Return (x, y) of the center of cell containing provided text 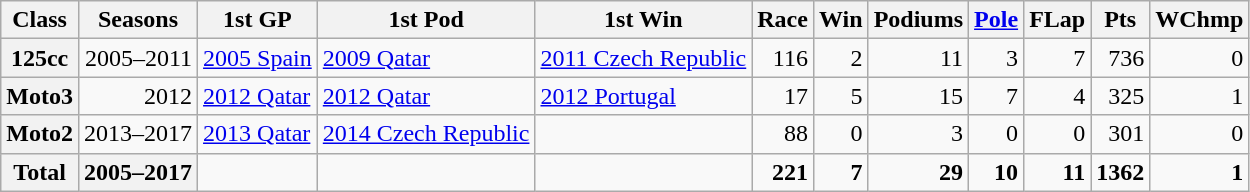
2005–2011 (138, 58)
125cc (40, 58)
FLap (1058, 20)
Moto3 (40, 96)
2012 (138, 96)
1st GP (258, 20)
2005–2017 (138, 172)
1st Pod (426, 20)
2011 Czech Republic (644, 58)
88 (783, 134)
Moto2 (40, 134)
2005 Spain (258, 58)
2 (840, 58)
2014 Czech Republic (426, 134)
116 (783, 58)
736 (1120, 58)
Win (840, 20)
1362 (1120, 172)
2009 Qatar (426, 58)
2012 Portugal (644, 96)
2013–2017 (138, 134)
Pole (996, 20)
Race (783, 20)
Podiums (918, 20)
221 (783, 172)
10 (996, 172)
29 (918, 172)
2013 Qatar (258, 134)
301 (1120, 134)
Total (40, 172)
Pts (1120, 20)
WChmp (1200, 20)
Seasons (138, 20)
15 (918, 96)
325 (1120, 96)
5 (840, 96)
Class (40, 20)
4 (1058, 96)
1st Win (644, 20)
17 (783, 96)
